Extract the [X, Y] coordinate from the center of the cell holding the provided text.  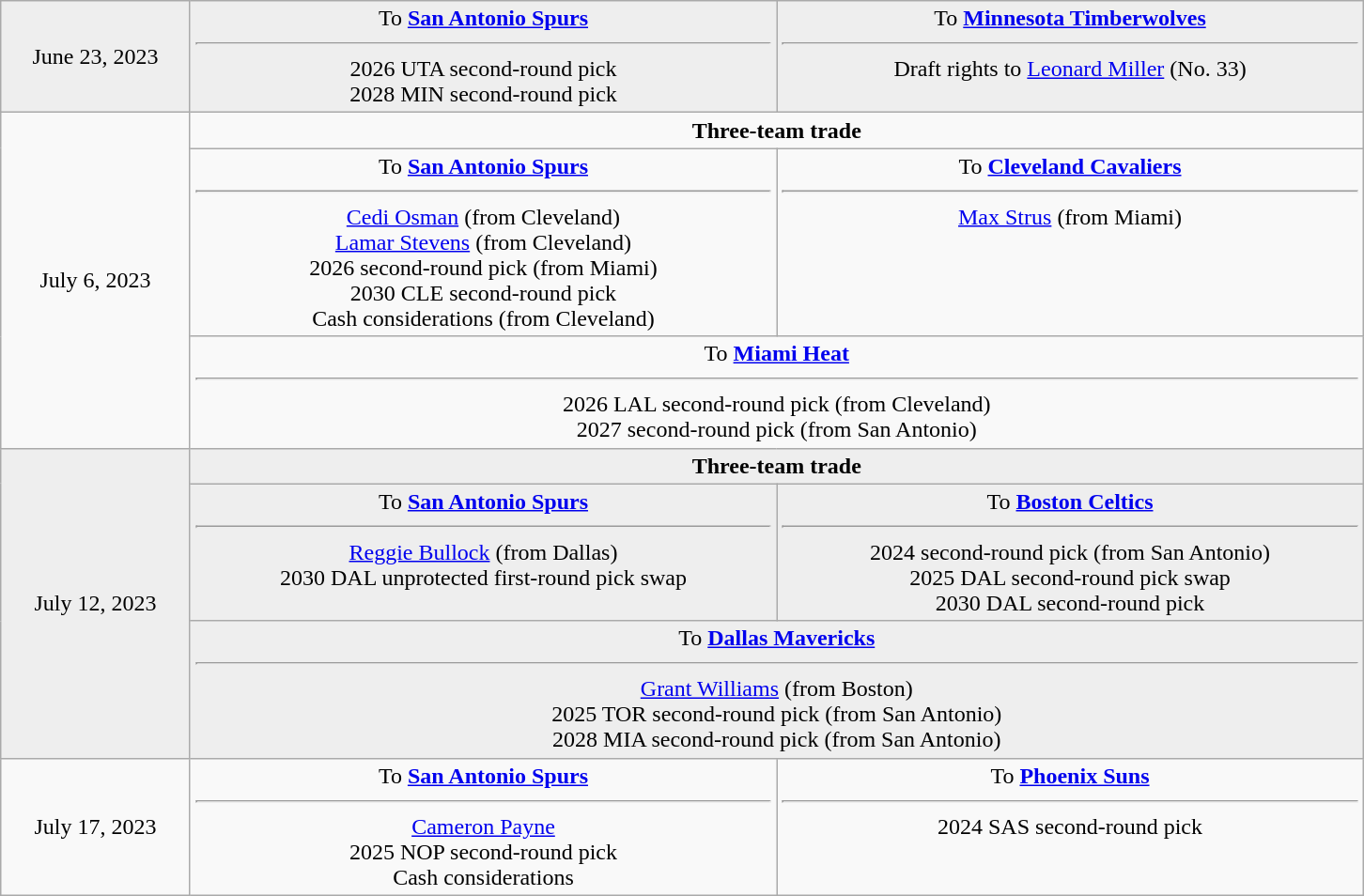
To Dallas MavericksGrant Williams (from Boston)2025 TOR second-round pick (from San Antonio)2028 MIA second-round pick (from San Antonio) [776, 689]
To Minnesota TimberwolvesDraft rights to Leonard Miller (No. 33) [1071, 56]
To San Antonio Spurs2026 UTA second-round pick2028 MIN second-round pick [483, 56]
June 23, 2023 [96, 56]
To Phoenix Suns2024 SAS second-round pick [1071, 826]
To San Antonio SpursReggie Bullock (from Dallas)2030 DAL unprotected first-round pick swap [483, 552]
To Boston Celtics2024 second-round pick (from San Antonio)2025 DAL second-round pick swap2030 DAL second-round pick [1071, 552]
July 6, 2023 [96, 280]
July 12, 2023 [96, 603]
To Miami Heat2026 LAL second-round pick (from Cleveland)2027 second-round pick (from San Antonio) [776, 393]
To Cleveland CavaliersMax Strus (from Miami) [1071, 242]
July 17, 2023 [96, 826]
To San Antonio SpursCameron Payne2025 NOP second-round pickCash considerations [483, 826]
